Pinpoint the cell where the given text exists, returning its (X, Y) midpoint coordinate. 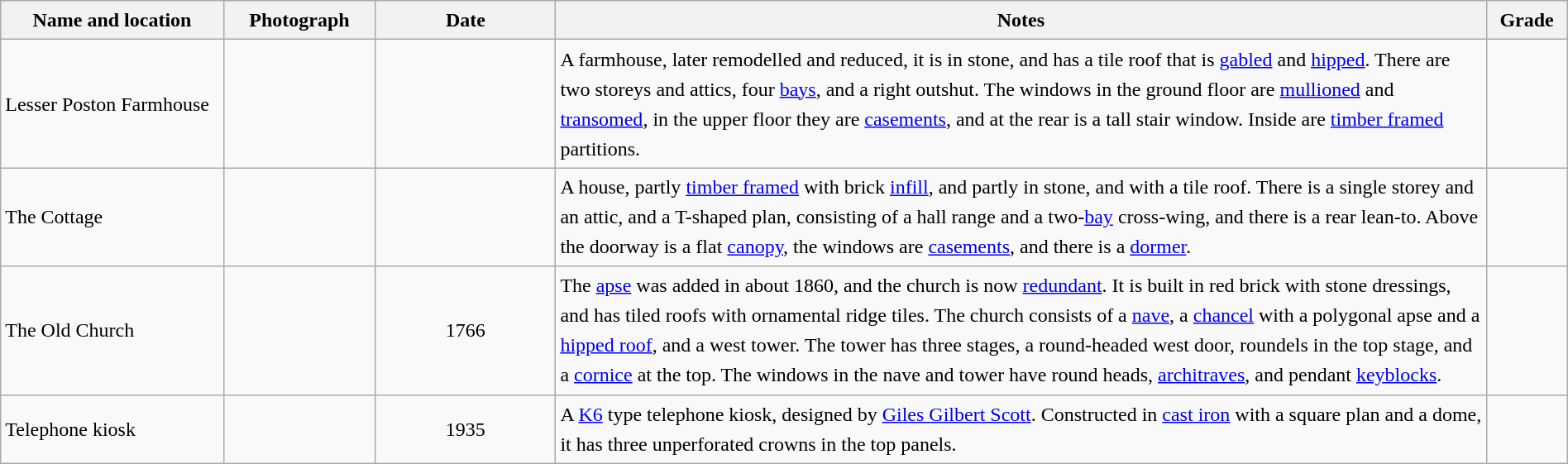
Notes (1021, 20)
Lesser Poston Farmhouse (112, 104)
The Cottage (112, 217)
Date (466, 20)
The Old Church (112, 331)
1766 (466, 331)
Grade (1527, 20)
1935 (466, 428)
Name and location (112, 20)
Telephone kiosk (112, 428)
Photograph (299, 20)
